Detect which cell encompasses the target text, then output its [X, Y] center coordinate. 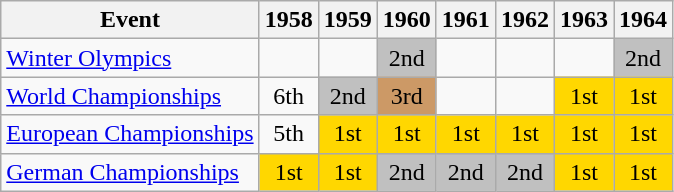
3rd [406, 96]
6th [288, 96]
World Championships [130, 96]
1964 [644, 20]
1961 [466, 20]
1960 [406, 20]
1962 [524, 20]
1959 [348, 20]
Event [130, 20]
5th [288, 134]
German Championships [130, 172]
1958 [288, 20]
Winter Olympics [130, 58]
European Championships [130, 134]
1963 [584, 20]
